Identify which cell holds the provided text, then report its [X, Y] central coordinate. 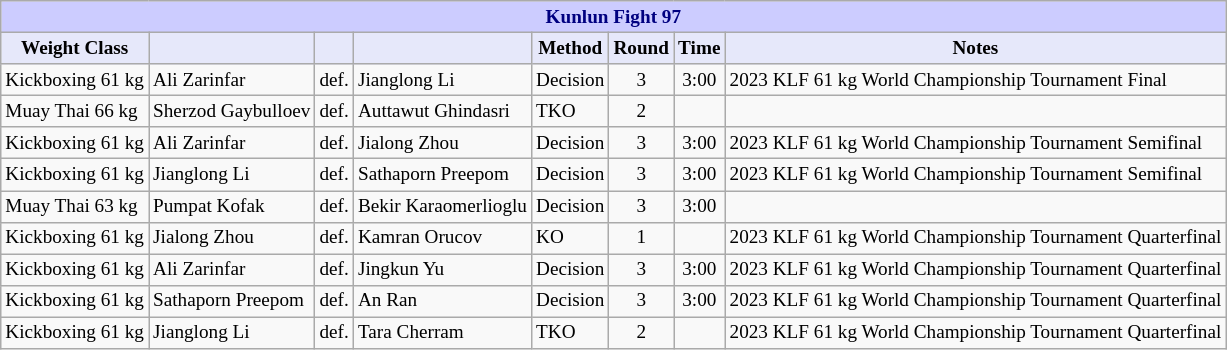
Jingkun Yu [442, 270]
Sherzod Gaybulloev [232, 111]
2023 KLF 61 kg World Championship Tournament Final [976, 80]
Tara Cherram [442, 333]
1 [642, 238]
Kunlun Fight 97 [614, 17]
Auttawut Ghindasri [442, 111]
Notes [976, 48]
Muay Thai 63 kg [75, 206]
Method [570, 48]
Time [700, 48]
Round [642, 48]
Muay Thai 66 kg [75, 111]
Weight Class [75, 48]
KO [570, 238]
Kamran Orucov [442, 238]
Bekir Karaomerlioglu [442, 206]
Pumpat Kofak [232, 206]
An Ran [442, 301]
